Extract the (x, y) coordinate from the center of the cell holding the provided text.  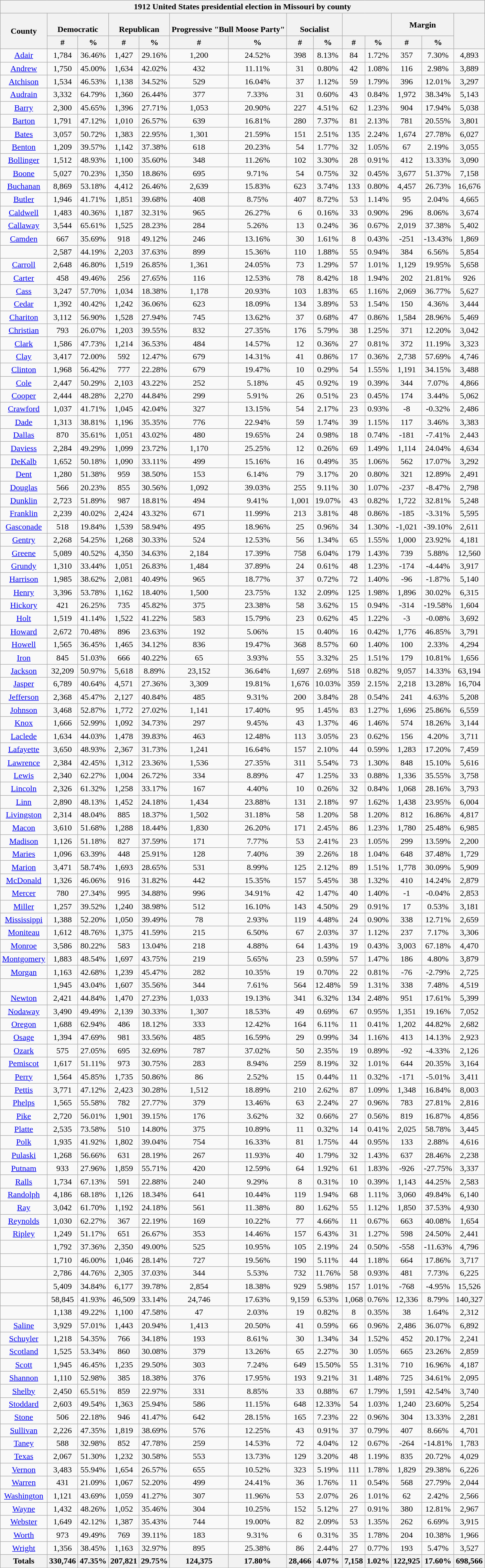
769 (124, 1535)
Wayne (24, 1509)
33.17% (154, 788)
5.79% (328, 330)
70.48% (93, 632)
237 (407, 933)
2,281 (469, 1417)
2,798 (469, 487)
1,829 (407, 1470)
311 (300, 762)
63,194 (469, 671)
4.48% (328, 920)
241 (407, 697)
36.46% (93, 55)
1.72% (378, 55)
4.04% (328, 1443)
2.04% (438, 200)
68.18% (93, 1194)
-7.41% (438, 435)
Republican (139, 25)
2,444 (63, 396)
16.84% (438, 1090)
17.63% (257, 1299)
37.59% (154, 841)
32,209 (63, 671)
Jasper (24, 684)
Miller (24, 906)
745 (199, 317)
12.47% (154, 356)
8.75% (257, 200)
3,674 (469, 213)
48.04% (93, 815)
1,802 (124, 1142)
58,845 (63, 1299)
218 (199, 946)
671 (199, 514)
2,659 (469, 920)
8,869 (63, 186)
54.25% (93, 540)
2,421 (63, 998)
1,351 (407, 1011)
2.48% (378, 998)
1,392 (63, 304)
1,030 (63, 1221)
58.74% (93, 867)
24.52% (257, 55)
40.36% (93, 213)
2,203 (124, 252)
1,434 (199, 802)
51.11% (93, 1064)
2,139 (124, 1011)
Dallas (24, 435)
283 (199, 1064)
1,307 (199, 1011)
37.48% (438, 854)
12.42% (257, 1024)
Maries (24, 854)
39.15% (154, 1116)
2,350 (124, 1247)
4,294 (469, 645)
1,114 (407, 448)
3,337 (469, 1168)
22.94% (257, 422)
2.26% (328, 854)
72.00% (93, 356)
24.05% (257, 265)
1,617 (63, 1064)
4.40% (257, 788)
43.75% (154, 959)
5.11% (328, 1260)
855 (124, 487)
732 (300, 1273)
40.84% (154, 697)
215 (199, 933)
3,306 (469, 933)
895 (199, 1548)
448 (124, 854)
14.46% (257, 1234)
8.13% (328, 55)
835 (407, 1457)
3,717 (469, 1260)
30.56% (154, 487)
165 (300, 1417)
4,634 (469, 448)
34.63% (154, 553)
11.26% (257, 160)
2,786 (63, 1273)
410 (407, 880)
143 (300, 906)
3,692 (469, 619)
40.08% (438, 1221)
39.83% (154, 736)
4.20% (438, 736)
3.84% (328, 697)
13.15% (257, 409)
333 (199, 1024)
918 (124, 239)
Jackson (24, 671)
6,559 (469, 710)
3,468 (63, 710)
19.65% (257, 435)
97 (354, 802)
651 (124, 1234)
20.55% (438, 121)
1,232 (124, 1457)
64.79% (93, 95)
3,164 (469, 1064)
26.27% (257, 213)
40.22% (154, 658)
3,677 (407, 173)
3.32% (328, 658)
777 (124, 369)
5.47% (438, 1548)
153 (199, 474)
331 (199, 1391)
18.40% (154, 592)
13.28% (438, 684)
46 (354, 723)
41.14% (93, 619)
3,711 (469, 736)
23.26% (438, 1352)
20.90% (257, 108)
1.75% (328, 1142)
27.34% (93, 893)
-96 (407, 579)
904 (407, 108)
Laclede (24, 736)
598 (407, 1234)
9,057 (407, 671)
Clay (24, 356)
1,710 (63, 1260)
51.30% (93, 1457)
6,226 (469, 1470)
1.02% (378, 1561)
47.58% (154, 1312)
16,704 (469, 684)
899 (199, 252)
Carter (24, 278)
2,859 (469, 1352)
5,469 (469, 317)
38.45% (93, 1548)
5,248 (469, 501)
776 (199, 422)
25.86% (438, 710)
40.64% (93, 684)
27.77% (154, 1103)
1.37% (328, 723)
3,758 (469, 775)
2,587 (63, 252)
15.50% (328, 1365)
151 (300, 134)
25.38% (257, 1548)
10.35% (257, 972)
35.43% (154, 1522)
35.55% (438, 775)
2,103 (124, 383)
2,967 (469, 1509)
3,791 (469, 632)
67.13% (93, 1181)
17.40% (257, 710)
13.04% (154, 946)
4.88% (257, 946)
0.61% (328, 566)
131 (300, 802)
4.80% (438, 959)
Perry (24, 1077)
84 (354, 55)
27.78% (438, 134)
2.52% (257, 1077)
Clinton (24, 369)
150 (407, 304)
9.21% (328, 1378)
80.22% (93, 946)
3,417 (63, 356)
3,929 (63, 1325)
Marion (24, 867)
19.56% (257, 1260)
Buchanan (24, 186)
506 (63, 1417)
49.29% (93, 448)
725 (407, 1378)
22.28% (154, 369)
5.98% (328, 1286)
41.22% (154, 619)
28.46% (438, 1155)
66 (354, 1325)
2,611 (469, 527)
30.08% (154, 1352)
Progressive "Bull Moose Party" (228, 25)
2,044 (469, 1483)
Pemiscot (24, 1064)
15.16% (257, 461)
34.88% (154, 893)
-39.10% (438, 527)
21.59% (257, 134)
48.13% (93, 802)
35.46% (154, 1509)
Sullivan (24, 1430)
1,059 (124, 1496)
836 (199, 645)
61.70% (93, 1207)
42.68% (93, 972)
2,639 (199, 186)
588 (63, 1443)
4,817 (469, 815)
3,112 (63, 317)
41.59% (154, 933)
192 (199, 632)
0.24% (328, 226)
-13.43% (438, 239)
28.14% (154, 1260)
783 (407, 1103)
27.23% (154, 998)
307 (199, 1496)
48.26% (93, 1509)
5,038 (469, 108)
0.75% (328, 173)
8.72% (328, 200)
553 (199, 1457)
53.78% (93, 592)
2,816 (469, 1103)
4,457 (407, 186)
-27.75% (438, 1168)
929 (300, 1286)
371 (407, 330)
1,249 (63, 1234)
781 (407, 121)
15.36% (257, 252)
89 (354, 867)
21.81% (438, 278)
29.38% (438, 1470)
3,144 (469, 723)
3,527 (469, 1548)
Cedar (24, 304)
14.31% (257, 356)
3.44% (438, 396)
280 (300, 121)
Callaway (24, 226)
26.85% (154, 265)
Mississippi (24, 920)
38.62% (93, 579)
37.89% (257, 566)
43.69% (93, 1496)
819 (407, 1116)
5,027 (63, 173)
10.89% (257, 1129)
5,627 (469, 291)
255 (300, 487)
24.41% (257, 1483)
3,544 (63, 226)
Moniteau (24, 933)
3,740 (469, 1391)
41.47% (154, 1417)
926 (469, 278)
17.95% (257, 1378)
421 (63, 605)
3,483 (63, 1470)
36.07% (438, 1325)
50.29% (93, 383)
38.98% (154, 906)
Barton (24, 121)
31.73% (154, 749)
663 (407, 1221)
885 (124, 815)
30.02% (438, 592)
43.04% (93, 985)
2.18% (328, 802)
11.93% (257, 1155)
13.26% (257, 1352)
-558 (407, 1247)
Butler (24, 200)
14.53% (257, 1443)
1,674 (407, 134)
52.99% (93, 723)
41.92% (93, 1142)
34.15% (438, 369)
Margin (423, 25)
-11.63% (438, 1247)
5,062 (469, 396)
13.59% (438, 841)
341 (300, 998)
4,796 (469, 1247)
3,060 (407, 1194)
57.70% (93, 291)
3.05% (328, 736)
2,305 (124, 1273)
1,203 (124, 330)
782 (124, 1103)
3.89% (328, 304)
6.32% (328, 998)
1,502 (199, 815)
53.34% (93, 1352)
46,509 (124, 1299)
50.72% (93, 134)
23.63% (154, 632)
1,312 (124, 762)
2,879 (469, 880)
5.26% (257, 226)
0.29% (328, 369)
22.97% (154, 1391)
18.12% (154, 1024)
359 (354, 684)
2,184 (199, 553)
2,723 (63, 501)
Texas (24, 1457)
Knox (24, 723)
32.81% (438, 501)
5.12% (328, 1509)
1,522 (124, 619)
3.74% (328, 186)
2.98% (438, 68)
1,348 (407, 1090)
-264 (407, 1443)
45.82% (154, 605)
19.81% (257, 684)
0.60% (328, 95)
-181 (407, 435)
0.98% (328, 435)
DeKalb (24, 461)
1.35% (378, 1522)
2.17% (328, 409)
Cass (24, 291)
3,488 (469, 369)
5.18% (257, 383)
19.95% (438, 265)
Totals (24, 1561)
17.07% (438, 461)
0.76% (378, 1299)
1.04% (378, 854)
1,883 (63, 959)
2,603 (63, 1404)
1.48% (378, 1378)
-185 (407, 514)
20.94% (154, 1325)
1,099 (124, 448)
20 (354, 474)
1,280 (63, 474)
667 (63, 239)
531 (199, 867)
3,297 (469, 82)
2,067 (63, 1457)
Polk (24, 1142)
1.29% (328, 265)
2.33% (438, 645)
933 (63, 1168)
1.45% (328, 710)
26.83% (154, 566)
31.18% (257, 815)
1,735 (124, 1077)
2,312 (469, 1312)
73.58% (93, 1129)
1,612 (63, 933)
-4.95% (438, 1286)
2,672 (63, 632)
164 (300, 1024)
8.99% (257, 867)
Webster (24, 1522)
1,607 (124, 985)
50.18% (93, 461)
Platte (24, 1129)
3,444 (469, 304)
3,771 (63, 1090)
46.53% (93, 82)
49 (300, 1011)
916 (124, 880)
35.69% (93, 239)
43.02% (154, 435)
Camden (24, 239)
45.65% (93, 108)
36.77% (438, 291)
2,923 (469, 1038)
1,257 (63, 906)
10.95% (257, 1247)
4,350 (124, 553)
1,649 (63, 1522)
7.30% (438, 55)
61.32% (93, 788)
28.23% (154, 226)
Johnson (24, 710)
56.66% (93, 1155)
30.28% (154, 1090)
3.20% (328, 1457)
17.39% (257, 553)
34.61% (438, 1378)
2.35% (328, 1051)
19.16% (438, 1011)
3,309 (199, 684)
-1,021 (407, 527)
4.50% (328, 906)
23.72% (154, 448)
0.66% (328, 1116)
262 (407, 1522)
Lawrence (24, 762)
7.61% (257, 985)
2,450 (63, 1391)
5,208 (469, 697)
2.44% (328, 1548)
1.92% (328, 1168)
284 (199, 226)
2,241 (469, 1339)
23.95% (438, 802)
408 (199, 200)
2,326 (63, 788)
1.19% (378, 1457)
0.72% (328, 579)
47.78% (154, 1443)
110 (300, 252)
2,447 (63, 383)
1,850 (407, 1207)
58.78% (438, 1129)
2,367 (124, 749)
42.02% (154, 68)
22.19% (154, 1221)
4,616 (469, 1142)
63 (300, 1103)
Phelps (24, 1103)
0.77% (378, 1548)
53.18% (93, 186)
Morgan (24, 972)
8.66% (438, 1430)
2,424 (124, 514)
41.93% (93, 1299)
1,090 (124, 461)
3.17% (328, 474)
44.03% (93, 736)
463 (199, 736)
2,535 (63, 1129)
2,081 (124, 579)
1,478 (124, 736)
2,853 (469, 893)
413 (407, 1038)
1,162 (124, 592)
Socialist (314, 25)
649 (300, 1365)
46.80% (93, 265)
1,666 (63, 723)
4,930 (469, 1207)
Greene (24, 553)
5.53% (257, 1273)
14.33% (438, 671)
1,432 (63, 1509)
79 (300, 474)
35.56% (154, 985)
3.30% (328, 160)
3,879 (469, 959)
2.62% (328, 1090)
26.25% (93, 605)
-171 (407, 1077)
1,045 (124, 409)
384 (407, 252)
19.07% (328, 501)
Ripley (24, 1234)
1.46% (378, 723)
1,375 (124, 933)
Atchison (24, 82)
1,452 (124, 802)
1,484 (199, 566)
1.88% (328, 252)
1,896 (407, 592)
5,658 (469, 265)
951 (407, 998)
296 (407, 213)
6,140 (469, 1194)
22.88% (154, 1181)
348 (199, 160)
327 (199, 409)
2,682 (469, 1024)
2,284 (63, 448)
15,526 (469, 1286)
1,214 (124, 343)
51.38% (93, 474)
323 (300, 1470)
1,129 (407, 265)
766 (124, 1339)
14.13% (438, 1038)
852 (124, 1443)
122,925 (407, 1561)
39.52% (93, 906)
8,003 (469, 1090)
458 (63, 278)
5,402 (469, 226)
51.68% (93, 828)
29.16% (154, 55)
5,595 (469, 514)
8.94% (257, 1064)
5.91% (257, 396)
1,010 (124, 121)
Scotland (24, 1352)
5,254 (469, 1404)
793 (63, 330)
240 (199, 1181)
3,586 (63, 946)
3,445 (469, 1129)
Hickory (24, 605)
1,283 (407, 749)
1,121 (63, 1496)
Lafayette (24, 749)
7.24% (257, 1365)
827 (124, 841)
1,784 (63, 55)
18.89% (257, 1090)
46.06% (93, 880)
0.68% (328, 317)
1,326 (63, 880)
5,143 (469, 95)
5,854 (469, 252)
3.46% (438, 422)
574 (407, 723)
946 (124, 1417)
Douglas (24, 487)
710 (407, 1365)
Ray (24, 1207)
35.61% (93, 435)
28.15% (257, 1417)
1,356 (63, 1548)
5.06% (257, 632)
34.12% (154, 645)
2.15% (378, 684)
1,034 (124, 291)
1,722 (407, 501)
6,892 (469, 1325)
495 (199, 527)
1,110 (63, 1378)
1,360 (124, 95)
27.79% (438, 1483)
11.15% (257, 1404)
1,778 (407, 867)
169 (199, 1221)
3,332 (63, 95)
13.73% (257, 1457)
39.57% (93, 147)
11.99% (257, 514)
1,780 (407, 828)
564 (300, 985)
183 (199, 1535)
32.98% (93, 1443)
102 (300, 160)
4,571 (124, 684)
481 (407, 1273)
65.51% (93, 1391)
1,772 (124, 710)
10.03% (328, 684)
68 (354, 1194)
44.82% (438, 1024)
32.97% (154, 1548)
1.06% (378, 461)
529 (199, 82)
12.71% (438, 920)
9.45% (257, 723)
Nodaway (24, 1011)
39.78% (154, 1286)
35.60% (154, 160)
Macon (24, 828)
6.56% (438, 252)
56 (300, 540)
11.38% (257, 1207)
6,004 (469, 802)
49.84% (438, 1194)
562 (407, 461)
1,394 (63, 1038)
15.35% (257, 880)
23,152 (199, 671)
3,801 (469, 121)
11.76% (328, 1273)
Chariton (24, 317)
Audrain (24, 95)
-92 (407, 1051)
23.36% (154, 762)
12.33% (328, 1404)
Boone (24, 173)
11.19% (438, 343)
3,383 (469, 422)
4.07% (328, 1561)
Cooper (24, 396)
87 (354, 1090)
36.06% (154, 304)
4,519 (469, 985)
-76 (407, 972)
575 (63, 1051)
62.94% (93, 1024)
83 (354, 710)
353 (199, 1234)
3,490 (63, 1011)
Ozark (24, 1051)
23.38% (257, 605)
40.49% (154, 579)
631 (124, 1155)
334 (199, 775)
1,693 (124, 867)
Putnam (24, 1168)
525 (199, 1247)
28.19% (154, 1155)
592 (124, 356)
37.63% (154, 252)
0.70% (328, 972)
Oregon (24, 1024)
2,126 (469, 1051)
39.03% (257, 487)
186 (407, 959)
Warren (24, 1483)
49.46% (93, 278)
1.08% (378, 68)
10.81% (438, 658)
1,656 (469, 658)
124,375 (199, 1561)
60 (354, 645)
39.68% (154, 200)
52.98% (93, 1378)
3,471 (63, 867)
51.18% (93, 841)
4,866 (469, 383)
4.63% (438, 697)
39.49% (154, 920)
2,720 (63, 1116)
14.57% (257, 343)
0.50% (378, 1247)
666 (124, 658)
-174 (407, 566)
561 (199, 1207)
7,052 (469, 1011)
3,917 (469, 566)
213 (300, 514)
227 (300, 108)
10.25% (257, 1509)
140,327 (469, 1299)
18.34% (154, 1194)
56.90% (93, 317)
3,003 (407, 946)
12.59% (257, 1168)
512 (199, 906)
14 (354, 1129)
-3.31% (438, 514)
3.93% (257, 658)
1,196 (124, 422)
-251 (407, 239)
5,616 (469, 762)
13 (300, 226)
6.69% (438, 1522)
17.61% (438, 998)
3,889 (469, 68)
30.09% (438, 867)
44.19% (93, 252)
48.28% (93, 396)
135 (354, 134)
16.96% (438, 1365)
Schuyler (24, 1339)
1,383 (124, 134)
1,470 (124, 998)
754 (199, 1142)
26.07% (93, 330)
1.18% (378, 1260)
431 (63, 1483)
1,235 (124, 1365)
-0.32% (438, 409)
16.10% (257, 906)
2,239 (63, 514)
27.65% (154, 278)
Madison (24, 841)
1,968 (63, 369)
637 (407, 1155)
5.45% (328, 880)
18.77% (257, 579)
20.50% (257, 1325)
219 (199, 959)
2,384 (63, 762)
38.34% (438, 95)
1,792 (63, 1247)
50.86% (154, 1077)
43.22% (154, 383)
2,890 (63, 802)
845 (63, 658)
4.36% (438, 304)
6.11% (328, 1024)
246 (199, 239)
321 (407, 474)
-19.58% (438, 605)
3,793 (469, 788)
8.85% (257, 1391)
367 (124, 1221)
1,046 (124, 1260)
1.74% (328, 422)
780 (63, 893)
2.88% (438, 1142)
639 (199, 121)
494 (199, 501)
18.96% (257, 527)
1,242 (124, 304)
6.53% (328, 1299)
1.09% (378, 1090)
4.66% (328, 1221)
739 (407, 553)
297 (199, 723)
65.61% (93, 226)
1912 United States presidential election in Missouri by county (242, 7)
1.07% (378, 487)
1,652 (63, 461)
1,396 (124, 108)
Reynolds (24, 1221)
7,459 (469, 749)
6,177 (124, 1286)
17.86% (438, 1260)
12,560 (469, 553)
Gasconade (24, 527)
2,200 (469, 841)
1,729 (469, 854)
11.11% (257, 68)
Barry (24, 108)
Lewis (24, 775)
1,528 (124, 317)
480 (199, 435)
13.46% (257, 1103)
3,181 (469, 906)
26.44% (154, 95)
167 (199, 788)
Newton (24, 998)
1,313 (63, 422)
2,314 (63, 815)
41.27% (154, 1496)
1,591 (407, 1391)
14.24% (438, 880)
111 (354, 1470)
6,985 (469, 828)
20.17% (438, 1339)
2.93% (257, 920)
12.25% (257, 1430)
385 (124, 1378)
1.61% (328, 239)
4,856 (469, 1116)
39.04% (154, 1142)
1,001 (300, 501)
100 (407, 645)
42.04% (154, 409)
1.98% (378, 592)
0.89% (378, 1051)
1,584 (407, 317)
70.23% (93, 173)
1.15% (378, 422)
24,746 (199, 1299)
1.03% (378, 1404)
Democratic (78, 25)
510 (124, 1129)
1.76% (328, 1483)
55.94% (93, 1470)
987 (124, 501)
1,037 (63, 409)
Dade (24, 422)
2.42% (438, 1496)
4,412 (124, 186)
1,688 (63, 1024)
664 (407, 1260)
655 (199, 1470)
Montgomery (24, 959)
18.37% (154, 815)
17.80% (257, 1561)
0.16% (328, 213)
Livingston (24, 815)
377 (199, 95)
0.35% (378, 1312)
2,270 (124, 396)
2,226 (63, 1430)
40.42% (93, 304)
46.85% (438, 632)
486 (124, 1024)
48.54% (93, 959)
26.73% (438, 186)
252 (199, 383)
1,258 (124, 788)
1,000 (407, 540)
34.18% (154, 1339)
591 (124, 1181)
10.44% (257, 1194)
69 (354, 448)
54.35% (93, 1339)
132 (300, 592)
50 (300, 1051)
8.79% (438, 1299)
49.22% (93, 1312)
1,696 (407, 710)
23.60% (438, 1404)
357 (407, 55)
45.00% (93, 68)
15.79% (257, 619)
12.89% (438, 474)
7.40% (257, 854)
Iron (24, 658)
4.51% (328, 108)
Worth (24, 1535)
37.36% (93, 1247)
Carroll (24, 265)
82 (300, 1522)
0.42% (378, 632)
896 (124, 632)
58.94% (154, 527)
2,854 (199, 1286)
42.12% (93, 1522)
29.50% (154, 1365)
77 (300, 1221)
12.20% (438, 330)
-926 (407, 1168)
Benton (24, 147)
568 (407, 1483)
1,564 (63, 1077)
-8 (407, 409)
18.53% (257, 1011)
6.04% (328, 553)
1,143 (407, 1181)
1,050 (124, 920)
2,025 (407, 1129)
1,218 (63, 1339)
25.48% (438, 828)
2.51% (328, 134)
6.50% (257, 933)
2,423 (124, 1090)
848 (407, 762)
1,966 (469, 1535)
County (24, 31)
34.73% (154, 723)
2.41% (328, 841)
-1 (407, 893)
Pike (24, 1116)
9.71% (257, 173)
380 (407, 1509)
0.51% (328, 396)
1.32% (378, 880)
1.22% (378, 619)
2,095 (469, 1378)
38.81% (93, 422)
18.86% (154, 173)
1,539 (124, 527)
2,738 (407, 356)
1,901 (124, 1116)
1,465 (124, 645)
2.12% (328, 867)
2,069 (407, 291)
47.73% (93, 343)
37.53% (438, 1207)
16.81% (257, 121)
5,618 (124, 671)
5,409 (63, 1286)
Shannon (24, 1378)
16.87% (438, 1116)
200 (300, 697)
0.44% (328, 1077)
3,292 (469, 461)
420 (199, 1168)
26.72% (154, 775)
4,029 (469, 1457)
-0.04% (438, 893)
1,586 (63, 343)
368 (300, 645)
644 (407, 1064)
6,225 (469, 1273)
12.81% (438, 1509)
7.23% (328, 1417)
1,142 (124, 147)
2.07% (328, 1496)
Mercer (24, 893)
27.94% (154, 317)
210 (300, 1090)
1,301 (199, 134)
-3 (407, 619)
Andrew (24, 68)
Cole (24, 383)
8.57% (328, 645)
26.67% (154, 1234)
20.72% (438, 1457)
Christian (24, 330)
15.10% (438, 762)
1,972 (407, 95)
Daviess (24, 448)
3,247 (63, 291)
4,187 (469, 1365)
44.76% (93, 1273)
376 (199, 1378)
2,491 (469, 474)
665 (407, 1352)
42.54% (438, 1391)
33.56% (154, 1038)
Howell (24, 645)
1,483 (63, 213)
27.05% (93, 1051)
51.89% (93, 501)
36.53% (154, 343)
16.59% (257, 1038)
1,776 (407, 632)
1,830 (199, 828)
8.06% (438, 213)
2,300 (63, 108)
0.92% (328, 383)
13.16% (257, 239)
4,746 (469, 356)
2,238 (469, 1155)
1,178 (199, 291)
11.96% (257, 1496)
1,361 (199, 265)
1,241 (199, 749)
1,067 (124, 1483)
22.95% (154, 134)
0.49% (328, 461)
52.87% (93, 710)
23.75% (257, 592)
9.29% (257, 1181)
642 (199, 1417)
24.04% (438, 448)
5.19% (328, 1470)
7.73% (438, 1273)
0.40% (328, 632)
3,057 (63, 134)
1,500 (199, 592)
25.25% (257, 448)
4,181 (469, 540)
28.65% (154, 867)
113 (300, 736)
13.62% (257, 317)
1,534 (63, 82)
832 (199, 330)
981 (124, 1038)
1,200 (199, 55)
1,427 (124, 55)
1,443 (124, 1325)
39.11% (154, 1535)
33.11% (154, 461)
44.25% (438, 1181)
-5.01% (438, 1077)
Crawford (24, 409)
1,413 (199, 1325)
29.75% (154, 1561)
18.81% (154, 501)
61 (354, 1168)
Franklin (24, 514)
735 (124, 605)
Monroe (24, 946)
25.94% (154, 1404)
1.14% (378, 200)
12,336 (407, 1299)
1,676 (300, 684)
27.96% (93, 1168)
17.94% (438, 108)
42.45% (93, 762)
27.02% (154, 710)
57.01% (93, 1325)
Clark (24, 343)
2,218 (407, 684)
2.10% (328, 749)
586 (199, 1404)
1,985 (63, 579)
1,791 (63, 121)
-314 (407, 605)
31.82% (154, 880)
758 (300, 553)
36.64% (257, 671)
Howard (24, 632)
7.37% (328, 121)
1,096 (63, 854)
267 (199, 1155)
566 (63, 487)
1,141 (199, 710)
80 (300, 1207)
Pulaski (24, 1155)
Gentry (24, 540)
1.52% (378, 1339)
32.31% (154, 213)
744 (199, 1522)
26.46% (154, 186)
8.42% (328, 278)
2,443 (469, 435)
18.09% (257, 304)
1,004 (124, 775)
0.56% (378, 1116)
-14.81% (438, 1443)
34.91% (257, 893)
5.65% (257, 959)
17.60% (438, 1561)
-0.08% (438, 619)
Pettis (24, 1090)
812 (407, 815)
996 (199, 893)
16.86% (438, 815)
6,789 (63, 684)
2,566 (469, 1496)
6.14% (257, 474)
4,470 (469, 946)
56.42% (93, 369)
452 (407, 1339)
1,750 (63, 68)
412 (407, 160)
27.81% (438, 1103)
1,438 (407, 802)
190 (300, 1260)
2.45% (328, 828)
46.45% (93, 1365)
202 (407, 278)
156 (407, 736)
19.84% (93, 527)
1.64% (438, 1312)
1,935 (63, 1142)
-237 (407, 487)
Saline (24, 1325)
1,350 (124, 173)
372 (407, 343)
5,089 (63, 553)
860 (124, 1352)
55.71% (154, 1168)
16.64% (257, 749)
5.88% (438, 553)
1,604 (469, 605)
3,055 (469, 147)
Shelby (24, 1391)
1,052 (124, 1509)
1,187 (124, 213)
25.91% (154, 854)
282 (199, 972)
55.58% (93, 1103)
49.12% (154, 239)
51.37% (438, 173)
8.61% (257, 1339)
0.69% (328, 1011)
207,821 (124, 1561)
7.77% (257, 841)
39.55% (154, 330)
1.54% (378, 304)
2,127 (124, 697)
Caldwell (24, 213)
0.53% (438, 906)
398 (300, 55)
9.11% (328, 487)
Vernon (24, 1470)
Harrison (24, 579)
3,323 (469, 343)
524 (199, 540)
870 (63, 435)
28,466 (300, 1561)
-4.44% (438, 566)
Stoddard (24, 1404)
1,734 (63, 1181)
103 (300, 291)
38.50% (154, 474)
Osage (24, 1038)
618 (199, 147)
15.83% (257, 186)
-1.87% (438, 579)
204 (407, 1535)
0.74% (378, 435)
4,701 (469, 1430)
442 (199, 880)
28.16% (438, 788)
7.07% (438, 383)
48.76% (93, 933)
McDonald (24, 880)
2,725 (469, 972)
67.18% (438, 946)
63.39% (93, 854)
Henry (24, 592)
37.02% (257, 1051)
1,192 (124, 1207)
1,783 (469, 1443)
1,170 (199, 448)
Jefferson (24, 697)
3,090 (469, 160)
16.33% (257, 1142)
1,387 (124, 1522)
10.52% (257, 1470)
174 (407, 396)
3,650 (63, 749)
7.48% (438, 985)
128 (199, 854)
18.26% (438, 723)
2.27% (328, 1352)
152 (300, 1509)
3.81% (328, 514)
34.52% (154, 82)
10.38% (438, 1535)
33.14% (154, 1299)
Dunklin (24, 501)
Stone (24, 1417)
641 (199, 1194)
5,399 (469, 998)
1,851 (124, 200)
9,159 (300, 1299)
303 (199, 1365)
26.20% (257, 828)
6,027 (469, 134)
5,909 (469, 867)
23.88% (257, 802)
1,859 (124, 1168)
1,363 (124, 1404)
1.11% (378, 1194)
1,191 (407, 369)
698,566 (469, 1561)
117 (407, 422)
1,288 (124, 828)
20.93% (257, 291)
16,676 (469, 186)
7.17% (438, 933)
2,019 (407, 226)
-768 (407, 1286)
Linn (24, 802)
27.36% (154, 684)
3,610 (63, 828)
23.92% (438, 540)
2,340 (63, 775)
12.01% (438, 82)
Bollinger (24, 160)
1,310 (63, 566)
2.69% (328, 671)
2.13% (378, 121)
1.77% (328, 147)
24.50% (438, 1234)
1,819 (124, 1430)
Dent (24, 474)
56.01% (93, 1116)
1,202 (407, 1024)
2,583 (469, 1181)
10.22% (257, 1221)
Scott (24, 1365)
40.02% (93, 514)
19.00% (257, 1522)
1,946 (63, 200)
8.19% (328, 1064)
37.03% (154, 1273)
6,315 (469, 592)
16.04% (257, 82)
17.20% (438, 749)
46.00% (93, 1260)
22.18% (93, 1417)
2,368 (63, 697)
49.00% (154, 1247)
28.96% (438, 317)
21.09% (93, 1483)
5.54% (328, 762)
2,441 (469, 1234)
Washington (24, 1496)
35.35% (154, 422)
51.17% (93, 1234)
3,915 (469, 1522)
Wright (24, 1548)
36.45% (93, 645)
6.43% (328, 1234)
Ralls (24, 1181)
330,746 (63, 1561)
Grundy (24, 566)
43.32% (154, 514)
57.69% (438, 356)
20.35% (438, 1064)
38.69% (154, 1430)
0.99% (328, 1038)
4,186 (63, 1194)
40.52% (93, 553)
787 (199, 1051)
256 (124, 278)
995 (124, 893)
51.03% (93, 658)
45.85% (93, 1077)
4,665 (469, 200)
32.69% (154, 1051)
50.97% (93, 671)
47.69% (93, 1038)
1.49% (378, 448)
1,209 (63, 147)
4,893 (469, 55)
959 (124, 474)
34.84% (93, 1286)
5,140 (469, 579)
1,033 (199, 998)
432 (199, 68)
1,869 (469, 239)
49.54% (93, 1404)
727 (199, 1260)
Taney (24, 1443)
Holt (24, 619)
30.58% (154, 1457)
19.13% (257, 998)
14.80% (154, 1129)
3,396 (63, 592)
1,053 (199, 108)
1,388 (63, 920)
105 (300, 1247)
0.79% (378, 1430)
1,239 (124, 972)
396 (407, 82)
Bates (24, 134)
2,648 (63, 265)
33.44% (93, 566)
3,411 (469, 1077)
484 (199, 343)
-8.47% (438, 487)
576 (199, 1430)
7.33% (257, 95)
-4.33% (438, 1051)
Lincoln (24, 788)
859 (124, 1391)
1,536 (199, 762)
27.71% (154, 108)
129 (300, 1457)
Adair (24, 55)
2,268 (63, 540)
Randolph (24, 1194)
1,336 (407, 775)
30.75% (154, 1064)
9.41% (257, 501)
-2.79% (438, 972)
18.44% (154, 828)
